From the cell containing the given text, extract its center point as (X, Y) coordinate. 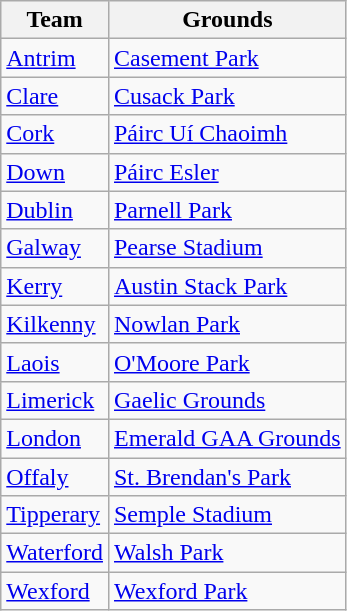
Offaly (55, 477)
Waterford (55, 553)
O'Moore Park (227, 362)
Casement Park (227, 58)
Cusack Park (227, 96)
Walsh Park (227, 553)
Limerick (55, 400)
St. Brendan's Park (227, 477)
Wexford (55, 591)
Páirc Esler (227, 172)
Dublin (55, 210)
Clare (55, 96)
Gaelic Grounds (227, 400)
Galway (55, 248)
Tipperary (55, 515)
Nowlan Park (227, 324)
Pearse Stadium (227, 248)
Páirc Uí Chaoimh (227, 134)
Kilkenny (55, 324)
Austin Stack Park (227, 286)
London (55, 438)
Cork (55, 134)
Parnell Park (227, 210)
Antrim (55, 58)
Semple Stadium (227, 515)
Laois (55, 362)
Kerry (55, 286)
Emerald GAA Grounds (227, 438)
Wexford Park (227, 591)
Team (55, 20)
Down (55, 172)
Grounds (227, 20)
